Determine the [X, Y] coordinate at the center of the cell enclosing the given text.  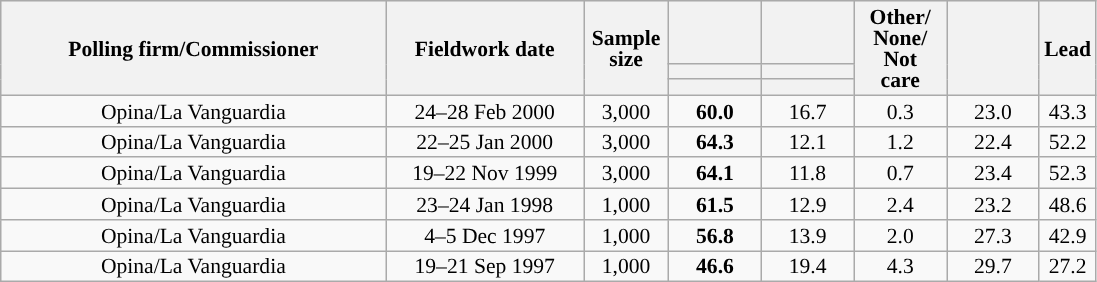
52.2 [1068, 142]
2.4 [900, 204]
27.2 [1068, 266]
4.3 [900, 266]
22.4 [992, 142]
1.2 [900, 142]
19–21 Sep 1997 [485, 266]
19–22 Nov 1999 [485, 174]
61.5 [716, 204]
52.3 [1068, 174]
2.0 [900, 236]
60.0 [716, 110]
64.1 [716, 174]
12.9 [808, 204]
23–24 Jan 1998 [485, 204]
19.4 [808, 266]
22–25 Jan 2000 [485, 142]
24–28 Feb 2000 [485, 110]
Fieldwork date [485, 48]
23.2 [992, 204]
46.6 [716, 266]
27.3 [992, 236]
0.3 [900, 110]
13.9 [808, 236]
48.6 [1068, 204]
29.7 [992, 266]
Other/None/Notcare [900, 48]
23.4 [992, 174]
56.8 [716, 236]
23.0 [992, 110]
64.3 [716, 142]
Lead [1068, 48]
42.9 [1068, 236]
Sample size [626, 48]
12.1 [808, 142]
Polling firm/Commissioner [194, 48]
16.7 [808, 110]
11.8 [808, 174]
4–5 Dec 1997 [485, 236]
43.3 [1068, 110]
0.7 [900, 174]
